Capture the cell that displays the provided text and extract its (x, y) central coordinate. 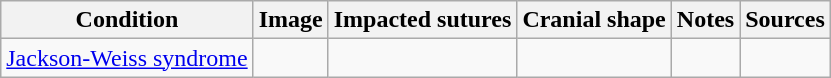
Sources (786, 20)
Condition (127, 20)
Cranial shape (594, 20)
Image (290, 20)
Notes (705, 20)
Impacted sutures (422, 20)
Jackson-Weiss syndrome (127, 58)
